Locate the cell with the specified text and output its [x, y] center coordinate. 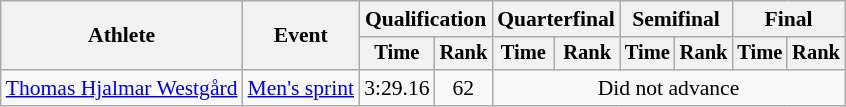
Thomas Hjalmar Westgård [122, 88]
62 [464, 88]
Athlete [122, 36]
Qualification [426, 19]
Event [302, 36]
Final [788, 19]
Semifinal [676, 19]
Men's sprint [302, 88]
Quarterfinal [556, 19]
Did not advance [668, 88]
3:29.16 [396, 88]
